Locate the cell with the specified text and output its (X, Y) center coordinate. 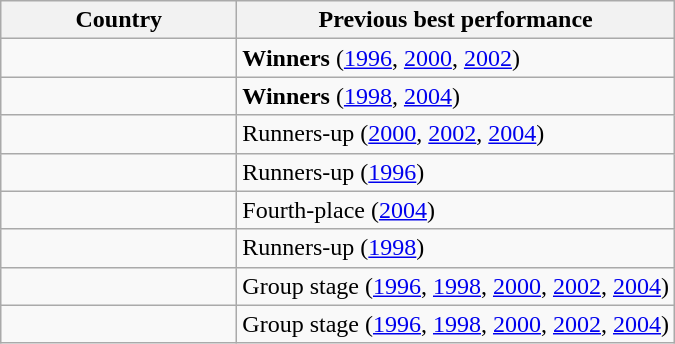
Runners-up (1996) (456, 172)
Previous best performance (456, 20)
Country (119, 20)
Winners (1998, 2004) (456, 96)
Winners (1996, 2000, 2002) (456, 58)
Fourth-place (2004) (456, 210)
Runners-up (2000, 2002, 2004) (456, 134)
Runners-up (1998) (456, 248)
